Return (x, y) of the center of cell containing provided text 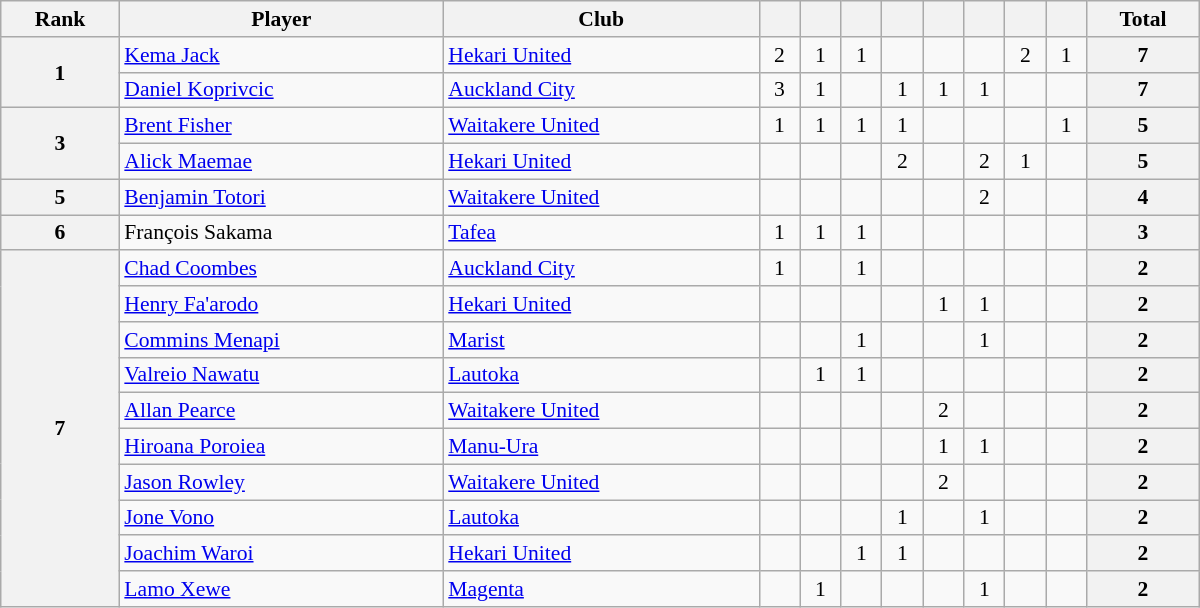
Jason Rowley (281, 482)
Lamo Xewe (281, 589)
Commins Menapi (281, 340)
Benjamin Totori (281, 197)
Daniel Koprivcic (281, 90)
Player (281, 19)
Marist (601, 340)
6 (60, 233)
Chad Coombes (281, 269)
Jone Vono (281, 518)
Joachim Waroi (281, 554)
Kema Jack (281, 55)
Rank (60, 19)
Henry Fa'arodo (281, 304)
4 (1143, 197)
Alick Maemae (281, 162)
Total (1143, 19)
Manu-Ura (601, 447)
Tafea (601, 233)
Allan Pearce (281, 411)
Club (601, 19)
Magenta (601, 589)
Valreio Nawatu (281, 375)
Brent Fisher (281, 126)
Hiroana Poroiea (281, 447)
François Sakama (281, 233)
